Capture the cell that displays the provided text and extract its [x, y] central coordinate. 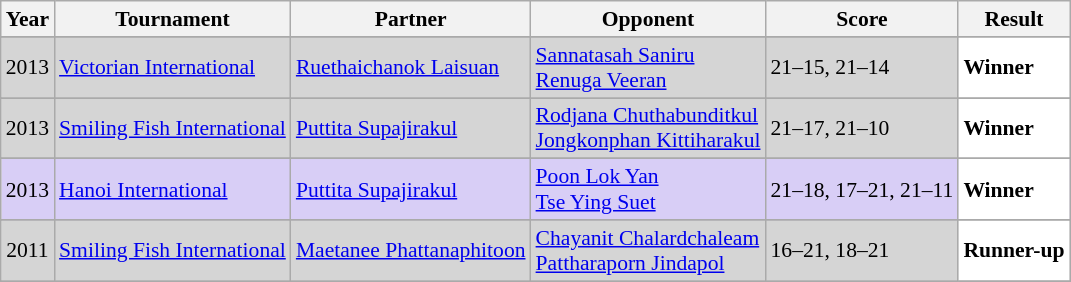
Opponent [648, 19]
21–18, 17–21, 21–11 [862, 190]
Sannatasah Saniru Renuga Veeran [648, 68]
Runner-up [1014, 250]
21–15, 21–14 [862, 68]
2011 [28, 250]
Year [28, 19]
Hanoi International [172, 190]
Poon Lok Yan Tse Ying Suet [648, 190]
Maetanee Phattanaphitoon [411, 250]
21–17, 21–10 [862, 128]
Partner [411, 19]
Ruethaichanok Laisuan [411, 68]
Score [862, 19]
Chayanit Chalardchaleam Pattharaporn Jindapol [648, 250]
Rodjana Chuthabunditkul Jongkonphan Kittiharakul [648, 128]
Result [1014, 19]
16–21, 18–21 [862, 250]
Tournament [172, 19]
Victorian International [172, 68]
